Detect which cell encompasses the target text, then output its [x, y] center coordinate. 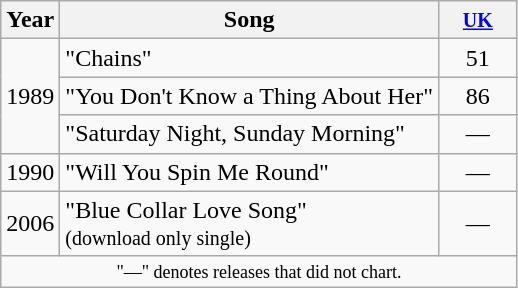
"You Don't Know a Thing About Her" [250, 96]
2006 [30, 224]
"—" denotes releases that did not chart. [259, 272]
"Will You Spin Me Round" [250, 172]
"Saturday Night, Sunday Morning" [250, 134]
Year [30, 20]
1989 [30, 96]
86 [478, 96]
"Blue Collar Love Song" (download only single) [250, 224]
"Chains" [250, 58]
UK [478, 20]
1990 [30, 172]
Song [250, 20]
51 [478, 58]
